From the cell containing the given text, extract its center point as [X, Y] coordinate. 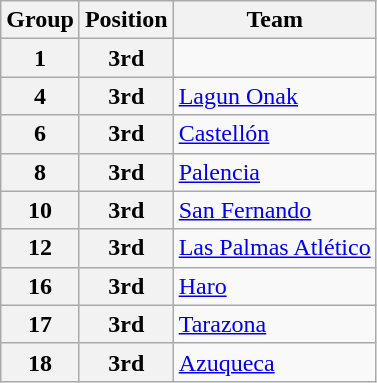
Team [274, 20]
San Fernando [274, 210]
8 [40, 172]
Lagun Onak [274, 96]
Group [40, 20]
Position [126, 20]
6 [40, 134]
Castellón [274, 134]
Haro [274, 286]
17 [40, 324]
4 [40, 96]
16 [40, 286]
Tarazona [274, 324]
10 [40, 210]
Palencia [274, 172]
Las Palmas Atlético [274, 248]
18 [40, 362]
12 [40, 248]
Azuqueca [274, 362]
1 [40, 58]
